From the cell containing the given text, extract its center point as (X, Y) coordinate. 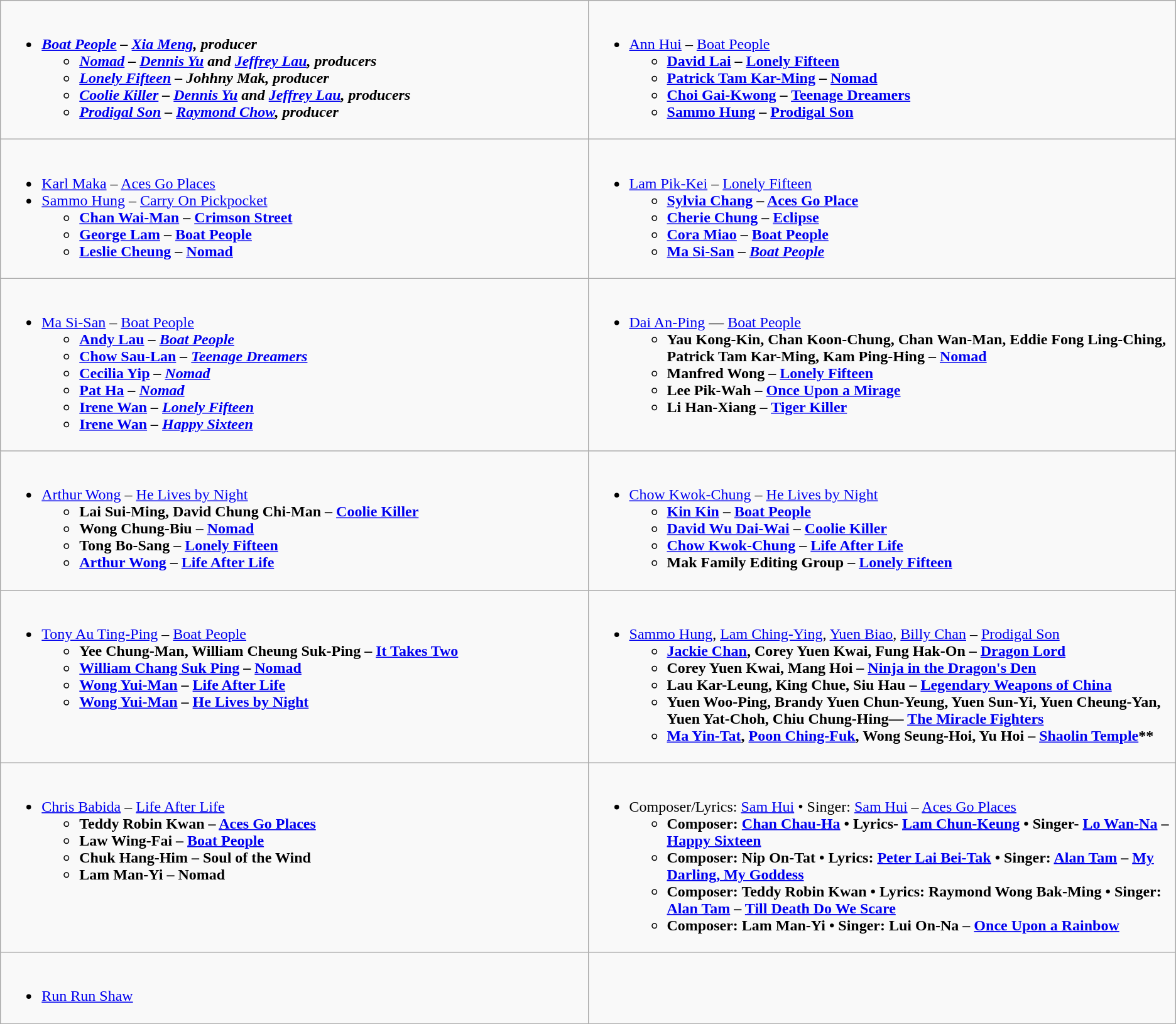
Lam Pik-Kei – Lonely FifteenSylvia Chang – Aces Go PlaceCherie Chung – EclipseCora Miao – Boat PeopleMa Si-San – Boat People (882, 209)
Run Run Shaw (294, 988)
Ann Hui – Boat PeopleDavid Lai – Lonely FifteenPatrick Tam Kar-Ming – NomadChoi Gai-Kwong – Teenage DreamersSammo Hung – Prodigal Son (882, 70)
Karl Maka – Aces Go PlacesSammo Hung – Carry On PickpocketChan Wai-Man – Crimson StreetGeorge Lam – Boat PeopleLeslie Cheung – Nomad (294, 209)
Chris Babida – Life After LifeTeddy Robin Kwan – Aces Go PlacesLaw Wing-Fai – Boat PeopleChuk Hang-Him – Soul of the WindLam Man-Yi – Nomad (294, 858)
